For the text-containing cell, return its midpoint in [X, Y] coordinate format. 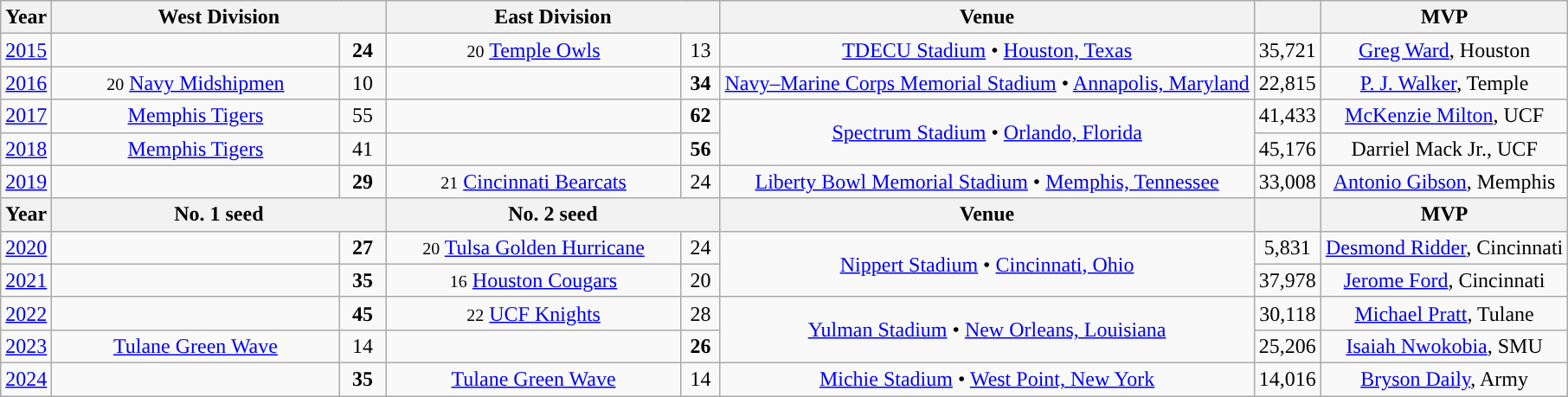
Yulman Stadium • New Orleans, Louisiana [986, 330]
Michael Pratt, Tulane [1443, 313]
21 Cincinnati Bearcats [533, 182]
No. 1 seed [219, 215]
Nippert Stadium • Cincinnati, Ohio [986, 264]
26 [701, 346]
2023 [26, 346]
2018 [26, 149]
22 UCF Knights [533, 313]
45,176 [1288, 149]
33,008 [1288, 182]
P. J. Walker, Temple [1443, 83]
20 Navy Midshipmen [196, 83]
37,978 [1288, 280]
27 [363, 247]
Navy–Marine Corps Memorial Stadium • Annapolis, Maryland [986, 83]
Antonio Gibson, Memphis [1443, 182]
41 [363, 149]
25,206 [1288, 346]
Isaiah Nwokobia, SMU [1443, 346]
Greg Ward, Houston [1443, 50]
McKenzie Milton, UCF [1443, 116]
22,815 [1288, 83]
East Division [553, 17]
56 [701, 149]
35,721 [1288, 50]
Desmond Ridder, Cincinnati [1443, 247]
62 [701, 116]
Darriel Mack Jr., UCF [1443, 149]
Jerome Ford, Cincinnati [1443, 280]
TDECU Stadium • Houston, Texas [986, 50]
2017 [26, 116]
28 [701, 313]
West Division [219, 17]
20 Temple Owls [533, 50]
29 [363, 182]
41,433 [1288, 116]
2020 [26, 247]
2022 [26, 313]
Liberty Bowl Memorial Stadium • Memphis, Tennessee [986, 182]
14,016 [1288, 379]
10 [363, 83]
No. 2 seed [553, 215]
55 [363, 116]
2016 [26, 83]
20 [701, 280]
34 [701, 83]
Michie Stadium • West Point, New York [986, 379]
13 [701, 50]
20 Tulsa Golden Hurricane [533, 247]
30,118 [1288, 313]
16 Houston Cougars [533, 280]
2019 [26, 182]
Spectrum Stadium • Orlando, Florida [986, 132]
5,831 [1288, 247]
2021 [26, 280]
2024 [26, 379]
2015 [26, 50]
Bryson Daily, Army [1443, 379]
45 [363, 313]
